Detect which cell encompasses the target text, then output its (X, Y) center coordinate. 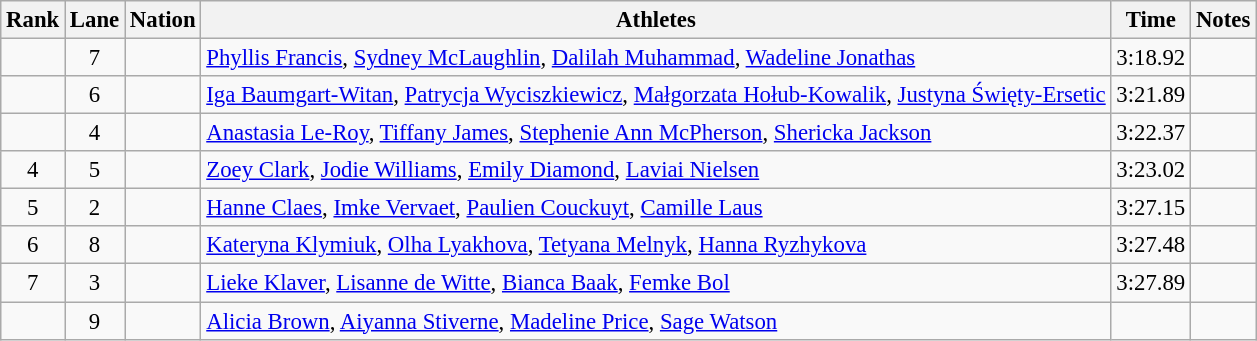
Notes (1224, 20)
Lieke Klaver, Lisanne de Witte, Bianca Baak, Femke Bol (656, 283)
Phyllis Francis, Sydney McLaughlin, Dalilah Muhammad, Wadeline Jonathas (656, 58)
2 (95, 208)
8 (95, 245)
Kateryna Klymiuk, Olha Lyakhova, Tetyana Melnyk, Hanna Ryzhykova (656, 245)
Zoey Clark, Jodie Williams, Emily Diamond, Laviai Nielsen (656, 170)
Anastasia Le-Roy, Tiffany James, Stephenie Ann McPherson, Shericka Jackson (656, 133)
Iga Baumgart-Witan, Patrycja Wyciszkiewicz, Małgorzata Hołub-Kowalik, Justyna Święty-Ersetic (656, 95)
Time (1151, 20)
3:22.37 (1151, 133)
Rank (33, 20)
3:27.48 (1151, 245)
Hanne Claes, Imke Vervaet, Paulien Couckuyt, Camille Laus (656, 208)
3:27.15 (1151, 208)
Lane (95, 20)
3:27.89 (1151, 283)
Athletes (656, 20)
3:23.02 (1151, 170)
3:18.92 (1151, 58)
3:21.89 (1151, 95)
3 (95, 283)
Nation (163, 20)
Alicia Brown, Aiyanna Stiverne, Madeline Price, Sage Watson (656, 321)
9 (95, 321)
